Return [x, y] of the center of cell containing provided text 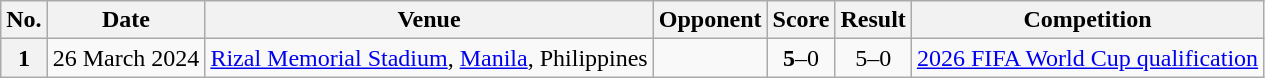
Venue [429, 20]
Competition [1087, 20]
Result [873, 20]
Score [801, 20]
Opponent [710, 20]
26 March 2024 [126, 58]
Date [126, 20]
No. [24, 20]
1 [24, 58]
Rizal Memorial Stadium, Manila, Philippines [429, 58]
2026 FIFA World Cup qualification [1087, 58]
